Determine the [X, Y] coordinate at the center of the cell enclosing the given text.  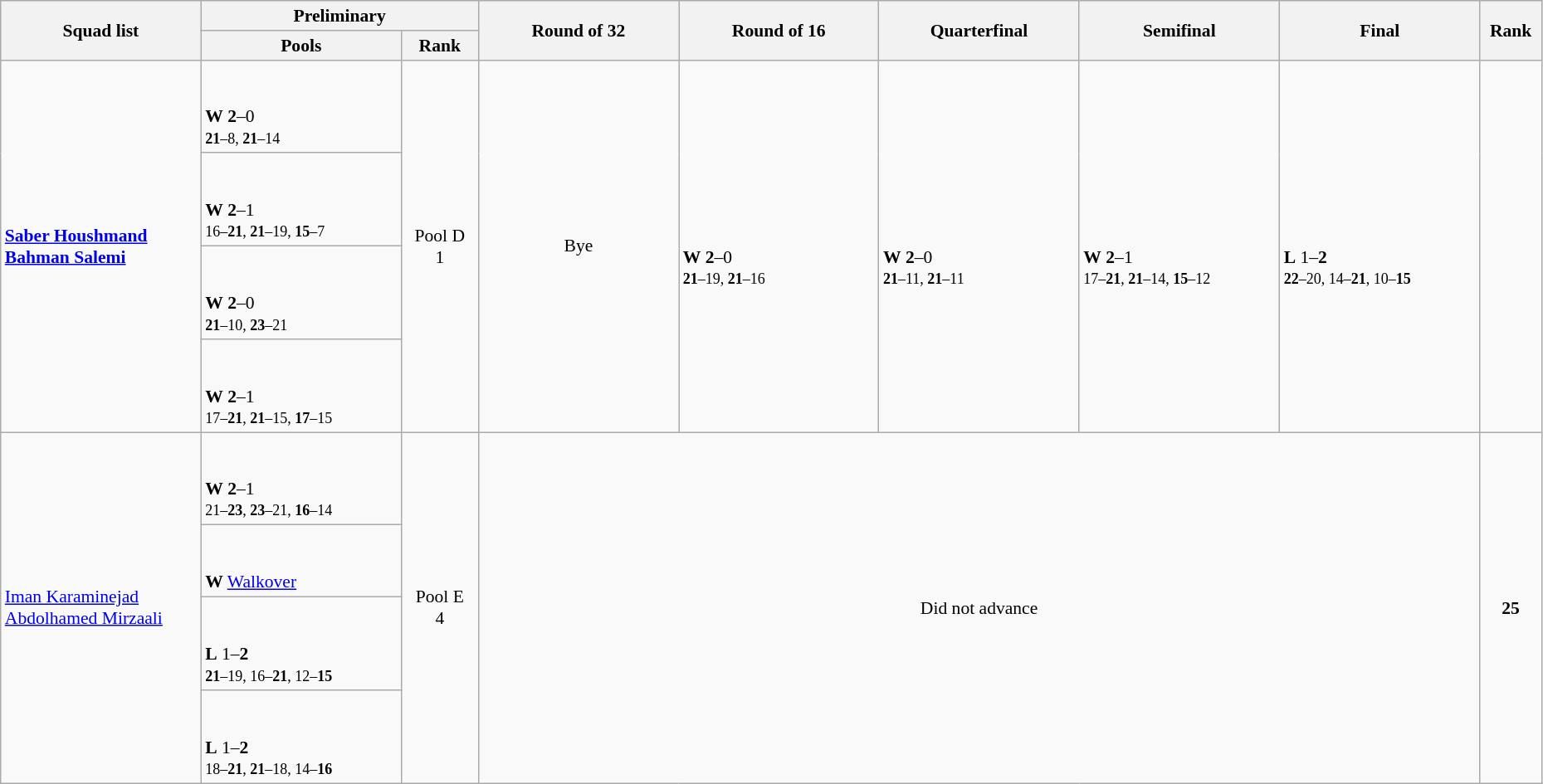
W 2–021–11, 21–11 [979, 246]
Pool E4 [440, 607]
Saber HoushmandBahman Salemi [101, 246]
Round of 16 [779, 30]
Iman KaraminejadAbdolhamed Mirzaali [101, 607]
W Walkover [300, 561]
W 2–021–19, 21–16 [779, 246]
Final [1379, 30]
25 [1511, 607]
L 1–222–20, 14–21, 10–15 [1379, 246]
Semifinal [1179, 30]
Squad list [101, 30]
W 2–121–23, 23–21, 16–14 [300, 479]
W 2–021–8, 21–14 [300, 106]
Pools [300, 46]
Bye [578, 246]
L 1–218–21, 21–18, 14–16 [300, 737]
Quarterfinal [979, 30]
W 2–021–10, 23–21 [300, 293]
Preliminary [339, 16]
Pool D1 [440, 246]
W 2–116–21, 21–19, 15–7 [300, 200]
L 1–221–19, 16–21, 12–15 [300, 644]
Round of 32 [578, 30]
W 2–117–21, 21–14, 15–12 [1179, 246]
Did not advance [979, 607]
W 2–117–21, 21–15, 17–15 [300, 386]
